Return the [X, Y] coordinate for the center point of the cell that contains the specified text.  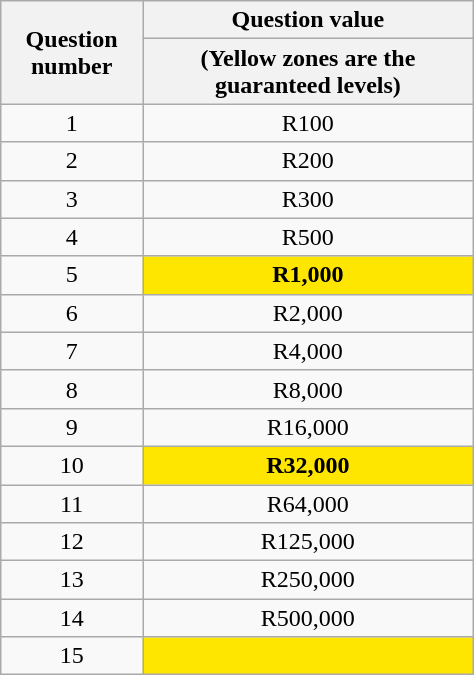
R2,000 [308, 313]
R32,000 [308, 465]
5 [72, 275]
4 [72, 237]
8 [72, 389]
R4,000 [308, 351]
(Yellow zones are the guaranteed levels) [308, 72]
11 [72, 503]
R16,000 [308, 427]
9 [72, 427]
3 [72, 199]
1 [72, 123]
2 [72, 161]
R100 [308, 123]
R1,000 [308, 275]
Question value [308, 20]
7 [72, 351]
15 [72, 656]
R500 [308, 237]
Question number [72, 52]
10 [72, 465]
6 [72, 313]
14 [72, 618]
R300 [308, 199]
12 [72, 542]
R64,000 [308, 503]
R200 [308, 161]
R500,000 [308, 618]
R8,000 [308, 389]
R125,000 [308, 542]
13 [72, 580]
R250,000 [308, 580]
